Locate the cell with the specified text and output its (x, y) center coordinate. 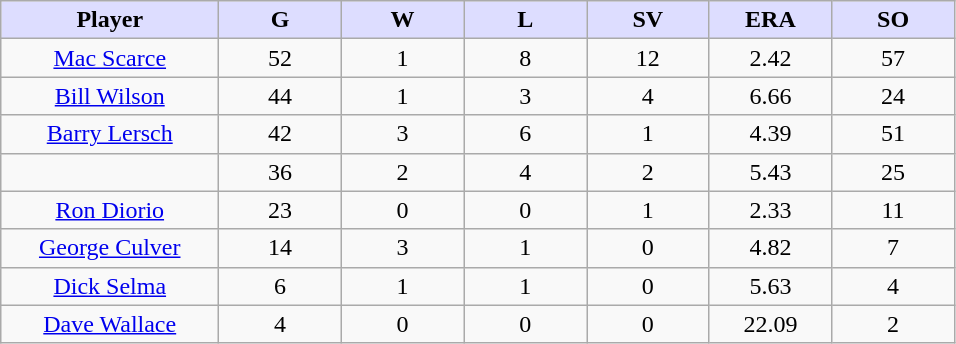
SO (894, 20)
George Culver (110, 248)
6.66 (770, 96)
Player (110, 20)
11 (894, 210)
ERA (770, 20)
14 (280, 248)
Ron Diorio (110, 210)
SV (648, 20)
Dave Wallace (110, 324)
5.43 (770, 172)
Mac Scarce (110, 58)
7 (894, 248)
Dick Selma (110, 286)
25 (894, 172)
2.33 (770, 210)
44 (280, 96)
51 (894, 134)
Barry Lersch (110, 134)
5.63 (770, 286)
8 (526, 58)
24 (894, 96)
12 (648, 58)
2.42 (770, 58)
4.82 (770, 248)
L (526, 20)
57 (894, 58)
23 (280, 210)
42 (280, 134)
W (402, 20)
36 (280, 172)
4.39 (770, 134)
G (280, 20)
22.09 (770, 324)
Bill Wilson (110, 96)
52 (280, 58)
